From the cell containing the given text, extract its center point as (x, y) coordinate. 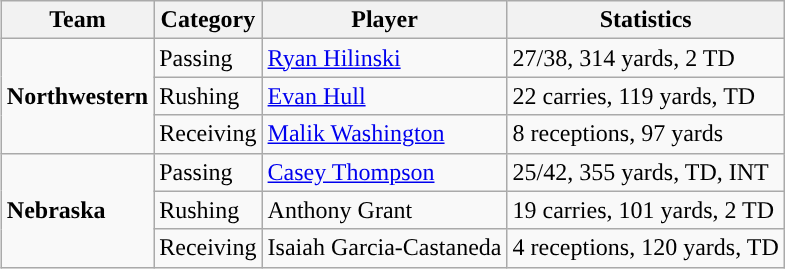
Category (208, 20)
8 receptions, 97 yards (646, 134)
19 carries, 101 yards, 2 TD (646, 210)
27/38, 314 yards, 2 TD (646, 58)
Ryan Hilinski (384, 58)
Malik Washington (384, 134)
Nebraska (77, 210)
Casey Thompson (384, 172)
22 carries, 119 yards, TD (646, 96)
Team (77, 20)
Northwestern (77, 96)
25/42, 355 yards, TD, INT (646, 172)
Isaiah Garcia-Castaneda (384, 248)
Statistics (646, 20)
Evan Hull (384, 96)
Player (384, 20)
4 receptions, 120 yards, TD (646, 248)
Anthony Grant (384, 210)
